Extract the (X, Y) coordinate from the center of the cell holding the provided text.  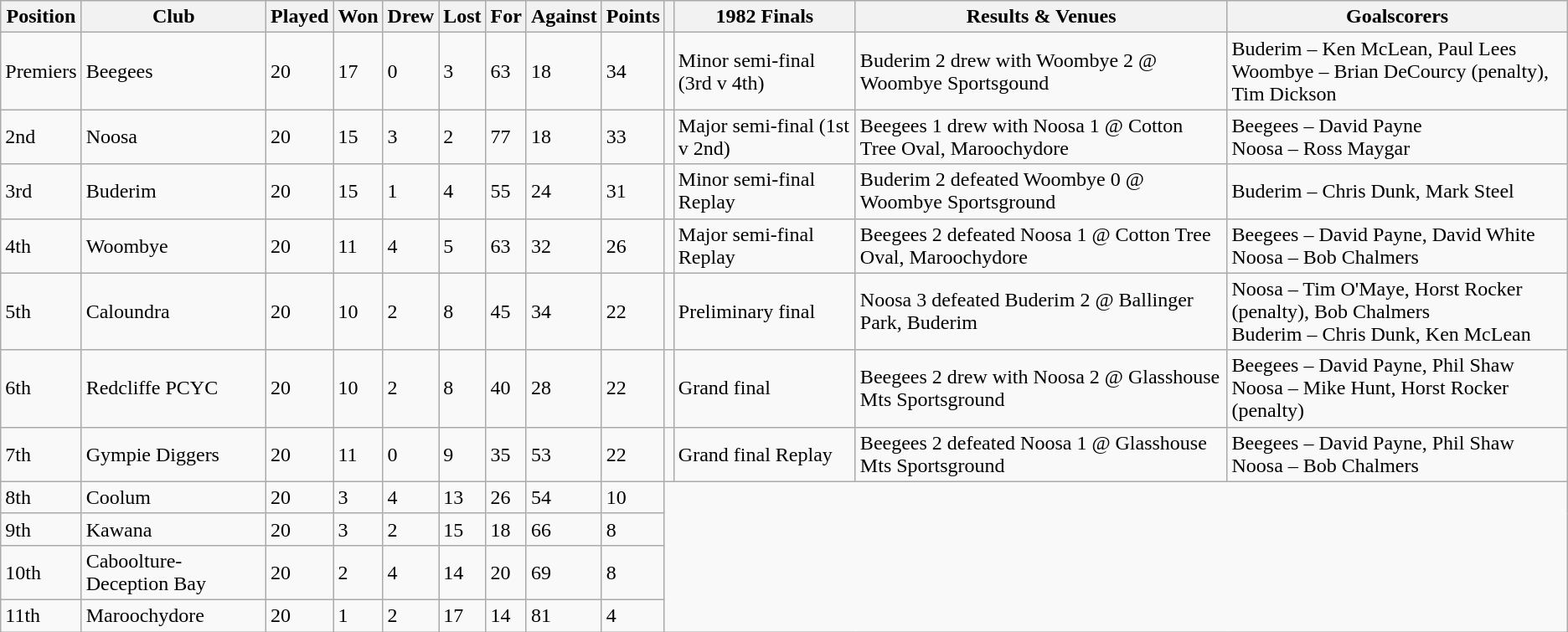
Results & Venues (1041, 17)
6th (41, 388)
Caboolture-Deception Bay (173, 573)
Coolum (173, 497)
Noosa 3 defeated Buderim 2 @ Ballinger Park, Buderim (1041, 311)
66 (564, 529)
Drew (410, 17)
Minor semi-final Replay (764, 191)
Against (564, 17)
45 (506, 311)
Buderim 2 defeated Woombye 0 @ Woombye Sportsground (1041, 191)
Premiers (41, 71)
Beegees 1 drew with Noosa 1 @ Cotton Tree Oval, Maroochydore (1041, 137)
Beegees – David PayneNoosa – Ross Maygar (1397, 137)
Buderim 2 drew with Woombye 2 @ Woombye Sportsgound (1041, 71)
Preliminary final (764, 311)
Redcliffe PCYC (173, 388)
Woombye (173, 246)
Points (633, 17)
32 (564, 246)
28 (564, 388)
Buderim – Ken McLean, Paul LeesWoombye – Brian DeCourcy (penalty), Tim Dickson (1397, 71)
1982 Finals (764, 17)
Beegees – David Payne, Phil ShawNoosa – Mike Hunt, Horst Rocker (penalty) (1397, 388)
53 (564, 454)
9th (41, 529)
Kawana (173, 529)
5th (41, 311)
Caloundra (173, 311)
10th (41, 573)
For (506, 17)
2nd (41, 137)
Beegees 2 defeated Noosa 1 @ Glasshouse Mts Sportsground (1041, 454)
11th (41, 615)
35 (506, 454)
Gympie Diggers (173, 454)
33 (633, 137)
31 (633, 191)
Major semi-final Replay (764, 246)
Minor semi-final (3rd v 4th) (764, 71)
13 (462, 497)
9 (462, 454)
Maroochydore (173, 615)
Noosa (173, 137)
Major semi-final (1st v 2nd) (764, 137)
Goalscorers (1397, 17)
54 (564, 497)
Beegees 2 defeated Noosa 1 @ Cotton Tree Oval, Maroochydore (1041, 246)
55 (506, 191)
Played (300, 17)
Won (358, 17)
7th (41, 454)
Beegees – David Payne, Phil ShawNoosa – Bob Chalmers (1397, 454)
40 (506, 388)
Club (173, 17)
Grand final (764, 388)
69 (564, 573)
Beegees – David Payne, David WhiteNoosa – Bob Chalmers (1397, 246)
77 (506, 137)
Buderim (173, 191)
5 (462, 246)
Beegees 2 drew with Noosa 2 @ Glasshouse Mts Sportsground (1041, 388)
Buderim – Chris Dunk, Mark Steel (1397, 191)
3rd (41, 191)
8th (41, 497)
4th (41, 246)
81 (564, 615)
Noosa – Tim O'Maye, Horst Rocker (penalty), Bob ChalmersBuderim – Chris Dunk, Ken McLean (1397, 311)
24 (564, 191)
Grand final Replay (764, 454)
Lost (462, 17)
Beegees (173, 71)
Position (41, 17)
